Output the [x, y] coordinate of the center of the cell containing the given text.  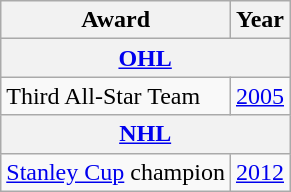
OHL [146, 58]
Third All-Star Team [116, 96]
Stanley Cup champion [116, 172]
2012 [260, 172]
NHL [146, 134]
Award [116, 20]
Year [260, 20]
2005 [260, 96]
